Determine the (x, y) coordinate at the center of the cell enclosing the given text.  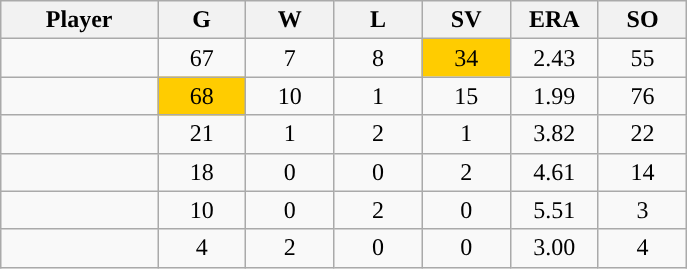
18 (202, 172)
ERA (554, 20)
21 (202, 134)
8 (378, 58)
1.99 (554, 96)
67 (202, 58)
3 (642, 210)
3.82 (554, 134)
Player (80, 20)
G (202, 20)
SO (642, 20)
14 (642, 172)
L (378, 20)
22 (642, 134)
SV (466, 20)
68 (202, 96)
W (290, 20)
34 (466, 58)
76 (642, 96)
7 (290, 58)
55 (642, 58)
2.43 (554, 58)
15 (466, 96)
4.61 (554, 172)
5.51 (554, 210)
3.00 (554, 248)
